Detect which cell encompasses the target text, then output its (x, y) center coordinate. 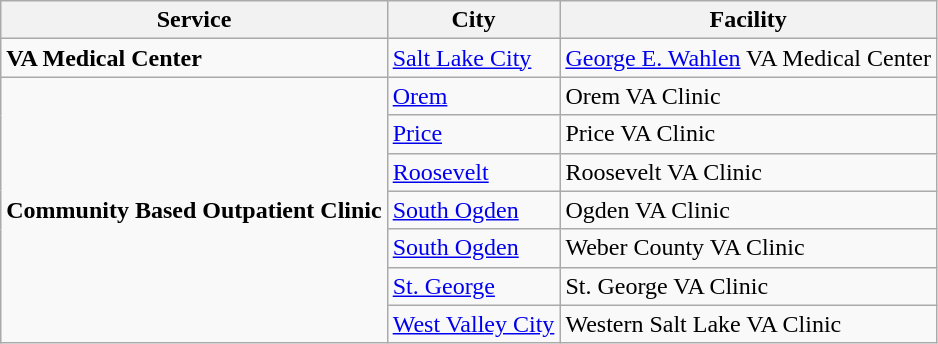
VA Medical Center (194, 58)
Price VA Clinic (748, 134)
Roosevelt VA Clinic (748, 172)
St. George (474, 286)
West Valley City (474, 324)
Orem (474, 96)
Community Based Outpatient Clinic (194, 210)
Price (474, 134)
Salt Lake City (474, 58)
George E. Wahlen VA Medical Center (748, 58)
St. George VA Clinic (748, 286)
Orem VA Clinic (748, 96)
Ogden VA Clinic (748, 210)
Roosevelt (474, 172)
Facility (748, 20)
City (474, 20)
Service (194, 20)
Weber County VA Clinic (748, 248)
Western Salt Lake VA Clinic (748, 324)
